From the cell containing the given text, extract its center point as [x, y] coordinate. 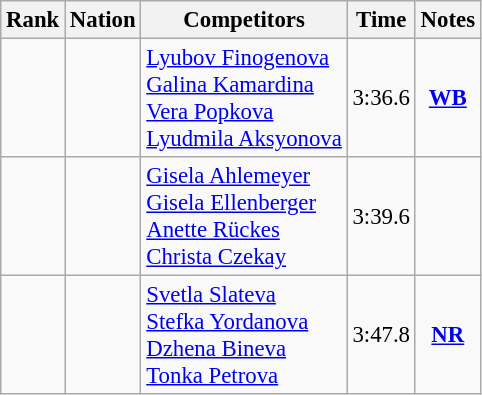
WB [448, 98]
Nation [103, 20]
Competitors [244, 20]
Gisela AhlemeyerGisela EllenbergerAnette RückesChrista Czekay [244, 216]
3:36.6 [381, 98]
NR [448, 336]
3:47.8 [381, 336]
Lyubov FinogenovaGalina KamardinaVera PopkovaLyudmila Aksyonova [244, 98]
Rank [33, 20]
Svetla SlatevaStefka YordanovaDzhena BinevaTonka Petrova [244, 336]
3:39.6 [381, 216]
Notes [448, 20]
Time [381, 20]
